Output the [X, Y] coordinate of the center of the cell containing the given text.  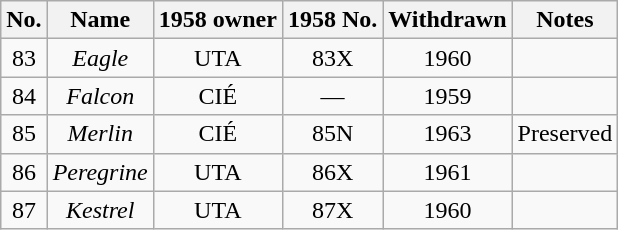
84 [24, 96]
86X [332, 172]
Peregrine [100, 172]
1958 owner [218, 20]
Name [100, 20]
85N [332, 134]
Withdrawn [448, 20]
Eagle [100, 58]
87 [24, 210]
Kestrel [100, 210]
1961 [448, 172]
85 [24, 134]
— [332, 96]
83X [332, 58]
Preserved [565, 134]
No. [24, 20]
1958 No. [332, 20]
Merlin [100, 134]
83 [24, 58]
87X [332, 210]
1963 [448, 134]
Falcon [100, 96]
Notes [565, 20]
1959 [448, 96]
86 [24, 172]
